Return (x, y) of the center of cell containing provided text 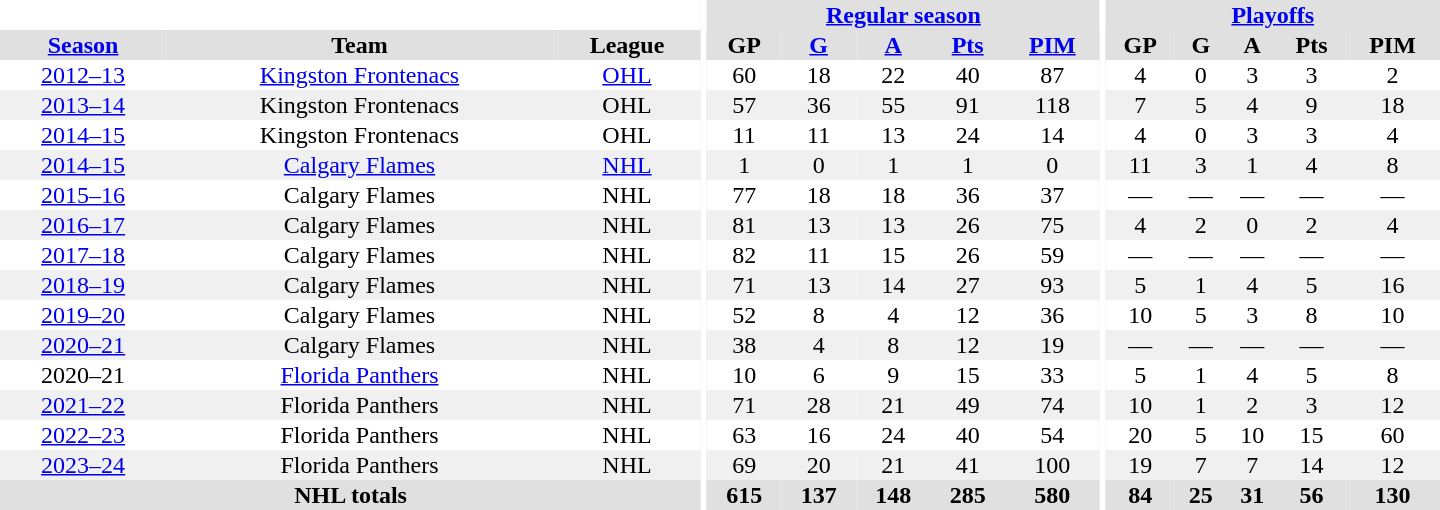
2019–20 (83, 315)
31 (1253, 495)
55 (894, 105)
2018–19 (83, 285)
130 (1392, 495)
56 (1312, 495)
74 (1052, 405)
57 (744, 105)
84 (1140, 495)
25 (1201, 495)
League (627, 45)
148 (894, 495)
100 (1052, 465)
Team (360, 45)
615 (744, 495)
69 (744, 465)
37 (1052, 195)
118 (1052, 105)
49 (968, 405)
Season (83, 45)
2017–18 (83, 255)
81 (744, 225)
54 (1052, 435)
6 (818, 375)
59 (1052, 255)
285 (968, 495)
27 (968, 285)
2023–24 (83, 465)
137 (818, 495)
33 (1052, 375)
2021–22 (83, 405)
93 (1052, 285)
580 (1052, 495)
22 (894, 75)
82 (744, 255)
52 (744, 315)
NHL totals (350, 495)
2016–17 (83, 225)
2022–23 (83, 435)
2013–14 (83, 105)
38 (744, 345)
77 (744, 195)
91 (968, 105)
Regular season (904, 15)
87 (1052, 75)
41 (968, 465)
28 (818, 405)
2012–13 (83, 75)
63 (744, 435)
2015–16 (83, 195)
Playoffs (1273, 15)
75 (1052, 225)
